Pinpoint the cell where the given text exists, returning its [x, y] midpoint coordinate. 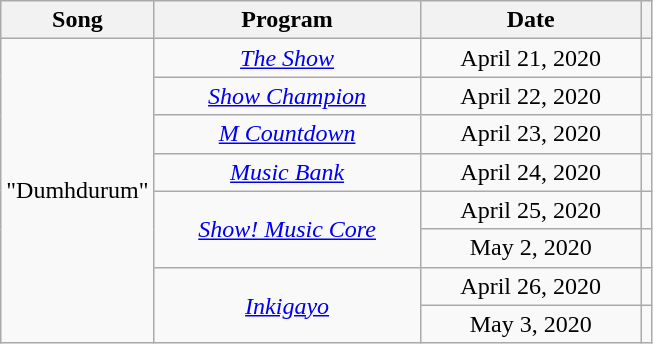
M Countdown [287, 134]
April 24, 2020 [530, 172]
May 3, 2020 [530, 324]
April 23, 2020 [530, 134]
April 26, 2020 [530, 286]
"Dumhdurum" [78, 191]
Date [530, 20]
Music Bank [287, 172]
The Show [287, 58]
Show! Music Core [287, 229]
April 22, 2020 [530, 96]
Show Champion [287, 96]
Program [287, 20]
May 2, 2020 [530, 248]
Inkigayo [287, 305]
April 25, 2020 [530, 210]
April 21, 2020 [530, 58]
Song [78, 20]
